For the text-containing cell, return its midpoint in (x, y) coordinate format. 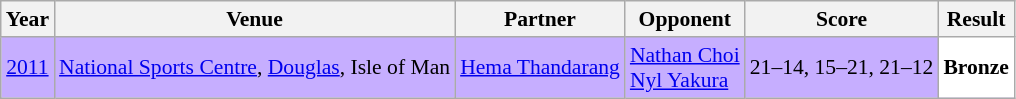
Venue (254, 19)
Nathan Choi Nyl Yakura (685, 68)
2011 (28, 68)
Opponent (685, 19)
Year (28, 19)
Bronze (976, 68)
21–14, 15–21, 21–12 (842, 68)
Score (842, 19)
Hema Thandarang (540, 68)
National Sports Centre, Douglas, Isle of Man (254, 68)
Result (976, 19)
Partner (540, 19)
